Provide the (x, y) coordinate of the cell's center where the given text is located.  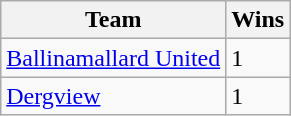
Wins (258, 20)
Team (114, 20)
Ballinamallard United (114, 58)
Dergview (114, 96)
